Return the [x, y] coordinate for the center point of the cell that contains the specified text.  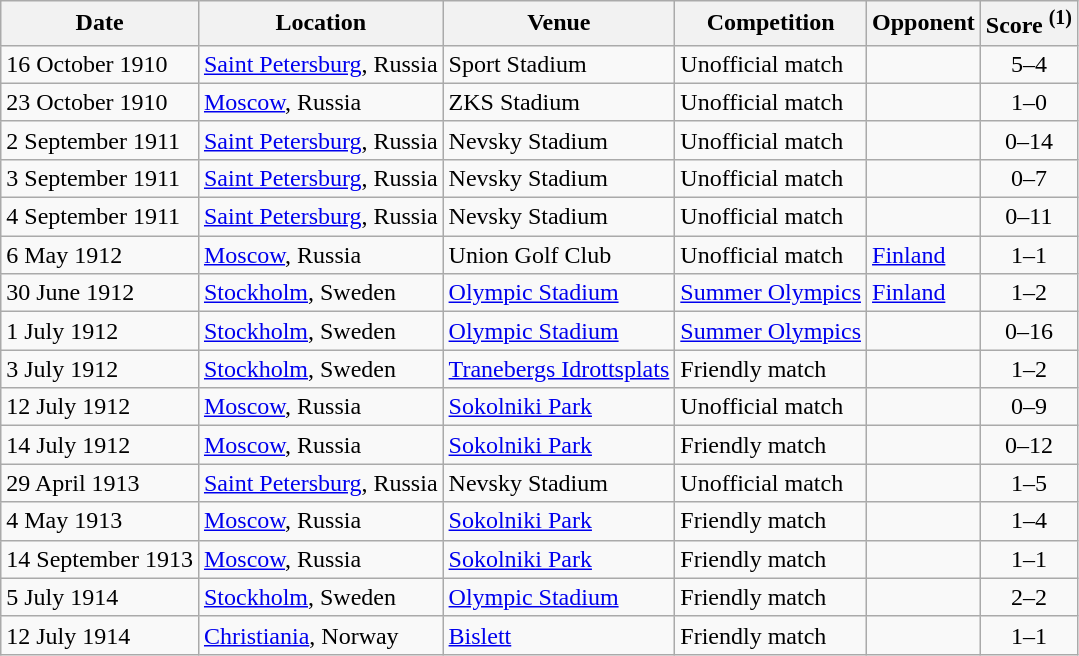
4 May 1913 [100, 521]
0–16 [1028, 331]
Sport Stadium [559, 64]
5–4 [1028, 64]
Christiania, Norway [320, 635]
Venue [559, 24]
Union Golf Club [559, 255]
23 October 1910 [100, 102]
12 July 1914 [100, 635]
12 July 1912 [100, 407]
5 July 1914 [100, 597]
6 May 1912 [100, 255]
4 September 1911 [100, 217]
2 September 1911 [100, 140]
29 April 1913 [100, 483]
Tranebergs Idrottsplats [559, 369]
0–12 [1028, 445]
2–2 [1028, 597]
Score (1) [1028, 24]
1 July 1912 [100, 331]
0–9 [1028, 407]
14 September 1913 [100, 559]
Location [320, 24]
Bislett [559, 635]
14 July 1912 [100, 445]
1–0 [1028, 102]
0–7 [1028, 178]
3 September 1911 [100, 178]
1–4 [1028, 521]
0–11 [1028, 217]
16 October 1910 [100, 64]
Competition [771, 24]
3 July 1912 [100, 369]
Opponent [924, 24]
Date [100, 24]
1–5 [1028, 483]
30 June 1912 [100, 293]
0–14 [1028, 140]
ZKS Stadium [559, 102]
